Pinpoint the cell where the given text exists, returning its [x, y] midpoint coordinate. 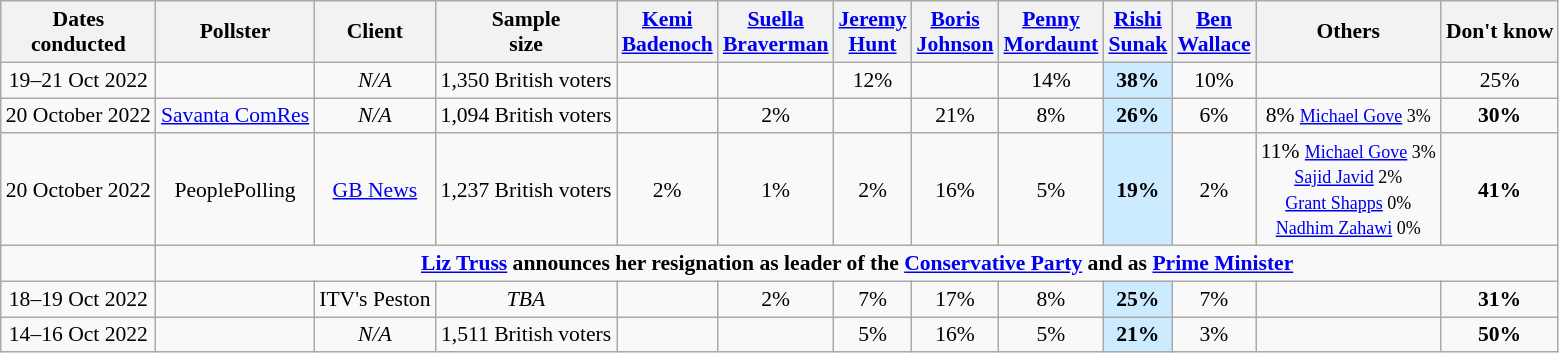
11% Michael Gove 3%Sajid Javid 2%Grant Shapps 0%Nadhim Zahawi 0% [1348, 190]
12% [873, 80]
Liz Truss announces her resignation as leader of the Conservative Party and as Prime Minister [857, 264]
1,094 British voters [526, 116]
19% [1138, 190]
GB News [374, 190]
SuellaBraverman [776, 32]
14% [1050, 80]
6% [1214, 116]
ITV's Peston [374, 299]
BorisJohnson [956, 32]
1,511 British voters [526, 335]
Others [1348, 32]
38% [1138, 80]
14–16 Oct 2022 [78, 335]
8% Michael Gove 3% [1348, 116]
26% [1138, 116]
31% [1500, 299]
1% [776, 190]
17% [956, 299]
Don't know [1500, 32]
RishiSunak [1138, 32]
PennyMordaunt [1050, 32]
BenWallace [1214, 32]
Samplesize [526, 32]
PeoplePolling [235, 190]
18–19 Oct 2022 [78, 299]
Datesconducted [78, 32]
Pollster [235, 32]
1,350 British voters [526, 80]
Client [374, 32]
50% [1500, 335]
3% [1214, 335]
1,237 British voters [526, 190]
KemiBadenoch [668, 32]
10% [1214, 80]
41% [1500, 190]
19–21 Oct 2022 [78, 80]
TBA [526, 299]
30% [1500, 116]
Savanta ComRes [235, 116]
JeremyHunt [873, 32]
